Identify which cell holds the provided text, then report its [X, Y] central coordinate. 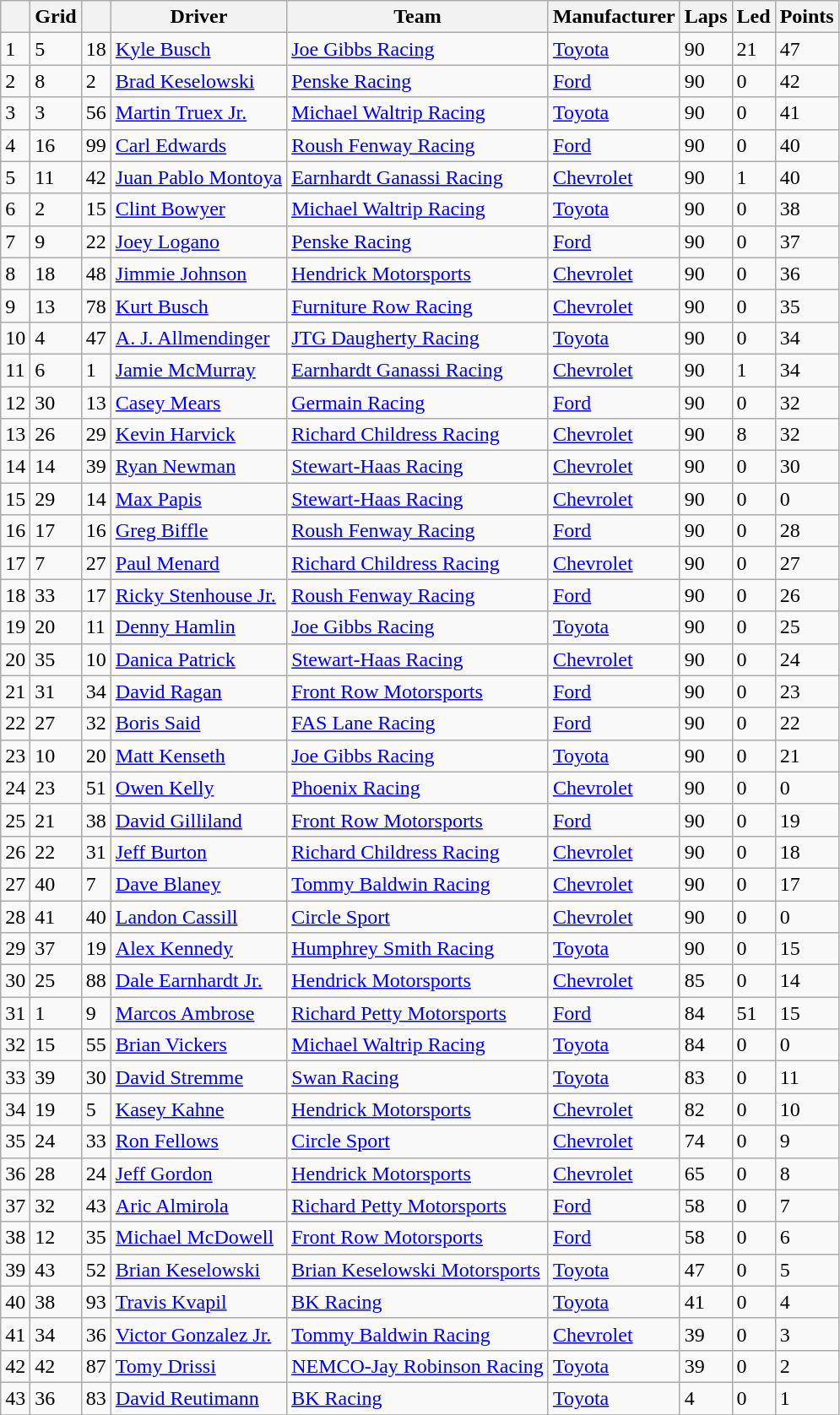
Brad Keselowski [198, 81]
Points [807, 17]
82 [706, 1109]
87 [96, 1366]
Brian Keselowski Motorsports [418, 1270]
52 [96, 1270]
65 [706, 1174]
Matt Kenseth [198, 756]
Dale Earnhardt Jr. [198, 981]
99 [96, 145]
Ryan Newman [198, 467]
Paul Menard [198, 563]
Max Papis [198, 499]
Carl Edwards [198, 145]
Kurt Busch [198, 306]
Landon Cassill [198, 916]
David Ragan [198, 691]
JTG Daugherty Racing [418, 338]
David Reutimann [198, 1398]
Victor Gonzalez Jr. [198, 1334]
Joey Logano [198, 241]
85 [706, 981]
Humphrey Smith Racing [418, 949]
FAS Lane Racing [418, 724]
Brian Keselowski [198, 1270]
Boris Said [198, 724]
Kasey Kahne [198, 1109]
48 [96, 274]
Kyle Busch [198, 49]
Grid [56, 17]
Owen Kelly [198, 788]
Jeff Gordon [198, 1174]
David Stremme [198, 1077]
Aric Almirola [198, 1206]
Kevin Harvick [198, 435]
Michael McDowell [198, 1238]
Germain Racing [418, 403]
88 [96, 981]
Manufacturer [614, 17]
Jamie McMurray [198, 370]
Casey Mears [198, 403]
Travis Kvapil [198, 1302]
78 [96, 306]
Danica Patrick [198, 659]
Brian Vickers [198, 1045]
Juan Pablo Montoya [198, 177]
Ron Fellows [198, 1141]
Clint Bowyer [198, 209]
Martin Truex Jr. [198, 113]
Swan Racing [418, 1077]
56 [96, 113]
Jimmie Johnson [198, 274]
Laps [706, 17]
Greg Biffle [198, 531]
Phoenix Racing [418, 788]
Tomy Drissi [198, 1366]
55 [96, 1045]
Driver [198, 17]
Ricky Stenhouse Jr. [198, 595]
74 [706, 1141]
David Gilliland [198, 820]
Team [418, 17]
Marcos Ambrose [198, 1013]
A. J. Allmendinger [198, 338]
Alex Kennedy [198, 949]
Denny Hamlin [198, 627]
NEMCO-Jay Robinson Racing [418, 1366]
Led [753, 17]
93 [96, 1302]
Dave Blaney [198, 884]
Furniture Row Racing [418, 306]
Jeff Burton [198, 852]
